Return (X, Y) of the center of cell containing provided text 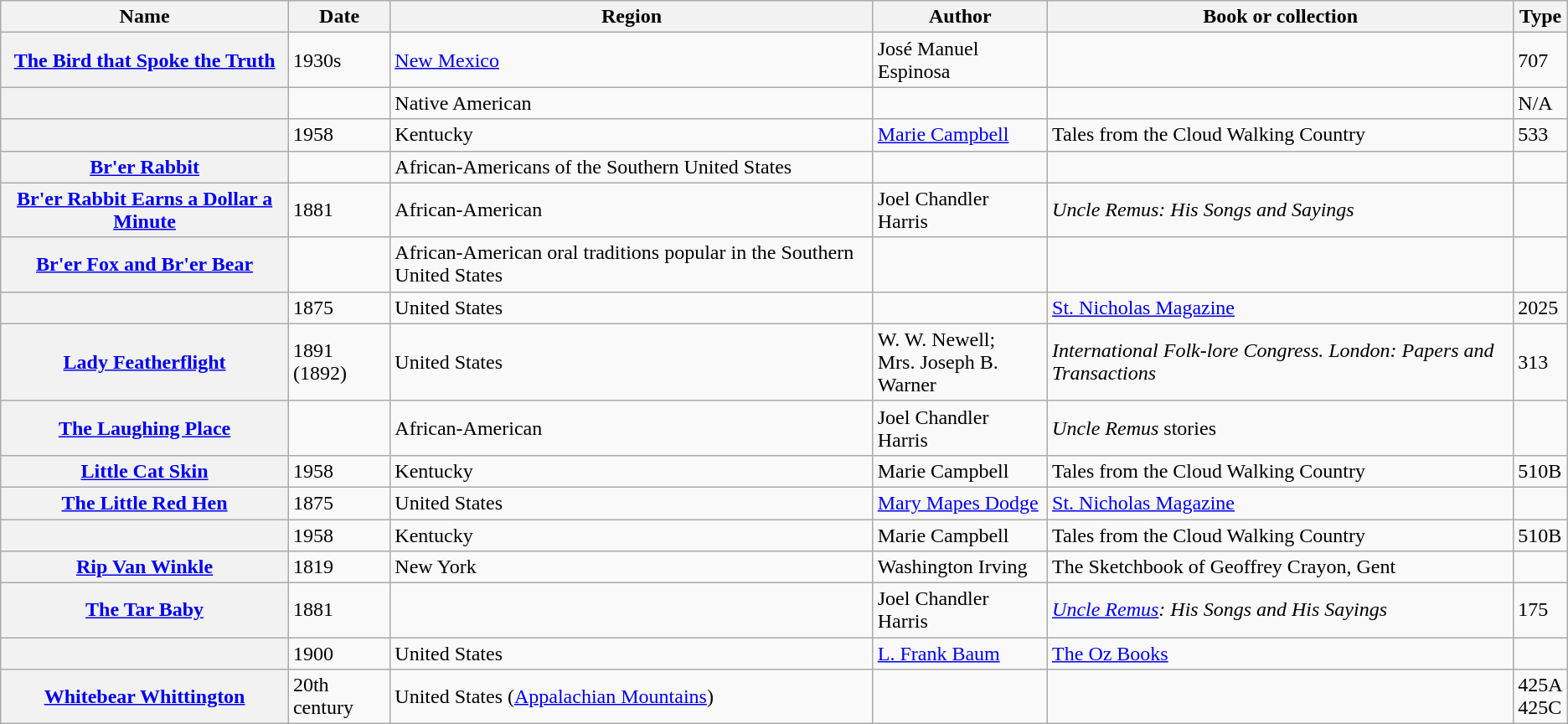
N/A (1540, 103)
20th century (338, 697)
The Oz Books (1281, 654)
Uncle Remus stories (1281, 427)
W. W. Newell; Mrs. Joseph B. Warner (960, 362)
Author (960, 17)
313 (1540, 362)
Lady Featherflight (145, 362)
New Mexico (632, 60)
Br'er Fox and Br'er Bear (145, 265)
Whitebear Whittington (145, 697)
Date (338, 17)
African-Americans of the Southern United States (632, 167)
707 (1540, 60)
The Bird that Spoke the Truth (145, 60)
533 (1540, 135)
425A 425C (1540, 697)
1900 (338, 654)
International Folk-lore Congress. London: Papers and Transactions (1281, 362)
Type (1540, 17)
United States (Appalachian Mountains) (632, 697)
Region (632, 17)
Rip Van Winkle (145, 567)
Washington Irving (960, 567)
Name (145, 17)
Native American (632, 103)
L. Frank Baum (960, 654)
Uncle Remus: His Songs and Sayings (1281, 209)
New York (632, 567)
The Tar Baby (145, 610)
Uncle Remus: His Songs and His Sayings (1281, 610)
José Manuel Espinosa (960, 60)
Br'er Rabbit Earns a Dollar a Minute (145, 209)
1891 (1892) (338, 362)
Book or collection (1281, 17)
1819 (338, 567)
The Laughing Place (145, 427)
African-American oral traditions popular in the Southern United States (632, 265)
2025 (1540, 308)
The Little Red Hen (145, 503)
Mary Mapes Dodge (960, 503)
Br'er Rabbit (145, 167)
175 (1540, 610)
1930s (338, 60)
Little Cat Skin (145, 471)
The Sketchbook of Geoffrey Crayon, Gent (1281, 567)
